Return the (X, Y) coordinate for the center point of the cell that contains the specified text.  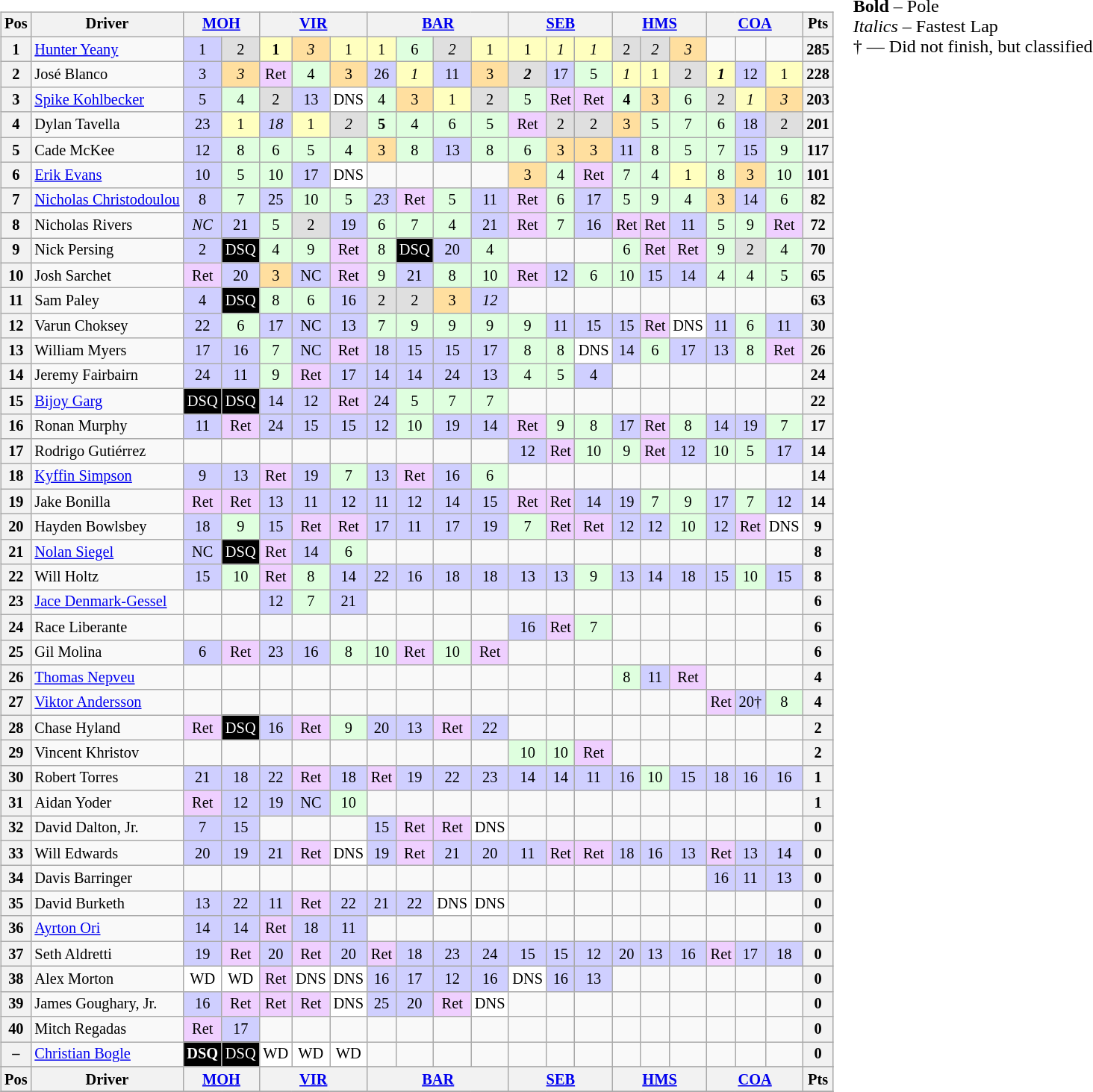
Robert Torres (107, 778)
Seth Aldretti (107, 954)
34 (16, 879)
20† (750, 702)
40 (16, 1029)
Nicholas Christodoulou (107, 200)
72 (818, 225)
33 (16, 853)
Gil Molina (107, 652)
Sam Paley (107, 301)
Ronan Murphy (107, 426)
Kyffin Simpson (107, 476)
Davis Barringer (107, 879)
Josh Sarchet (107, 275)
Thomas Nepveu (107, 678)
Nick Persing (107, 251)
28 (16, 728)
38 (16, 979)
65 (818, 275)
José Blanco (107, 75)
Jeremy Fairbairn (107, 376)
Spike Kohlbecker (107, 100)
William Myers (107, 351)
Jake Bonilla (107, 502)
117 (818, 150)
Aidan Yoder (107, 803)
Will Edwards (107, 853)
35 (16, 904)
Will Holtz (107, 577)
228 (818, 75)
32 (16, 829)
63 (818, 301)
27 (16, 702)
David Burketh (107, 904)
Hunter Yeany (107, 49)
Jace Denmark-Gessel (107, 602)
31 (16, 803)
101 (818, 175)
Race Liberante (107, 627)
Vincent Khristov (107, 753)
Christian Bogle (107, 1055)
Nolan Siegel (107, 552)
David Dalton, Jr. (107, 829)
201 (818, 125)
70 (818, 251)
James Goughary, Jr. (107, 1004)
39 (16, 1004)
Nicholas Rivers (107, 225)
Cade McKee (107, 150)
Hayden Bowlsbey (107, 527)
Bijoy Garg (107, 401)
285 (818, 49)
– (16, 1055)
Chase Hyland (107, 728)
Erik Evans (107, 175)
203 (818, 100)
Alex Morton (107, 979)
Rodrigo Gutiérrez (107, 452)
Viktor Andersson (107, 702)
Varun Choksey (107, 326)
29 (16, 753)
Dylan Tavella (107, 125)
Ayrton Ori (107, 929)
36 (16, 929)
37 (16, 954)
82 (818, 200)
Mitch Regadas (107, 1029)
